Detect which cell encompasses the target text, then output its [x, y] center coordinate. 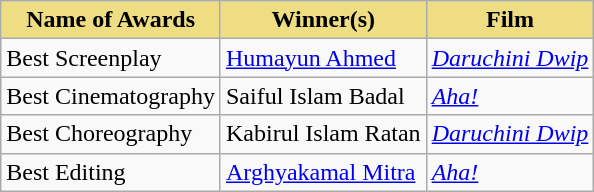
Name of Awards [111, 20]
Best Editing [111, 172]
Film [510, 20]
Best Cinematography [111, 96]
Winner(s) [323, 20]
Best Screenplay [111, 58]
Humayun Ahmed [323, 58]
Kabirul Islam Ratan [323, 134]
Best Choreography [111, 134]
Arghyakamal Mitra [323, 172]
Saiful Islam Badal [323, 96]
